Extract the [x, y] coordinate from the center of the cell holding the provided text.  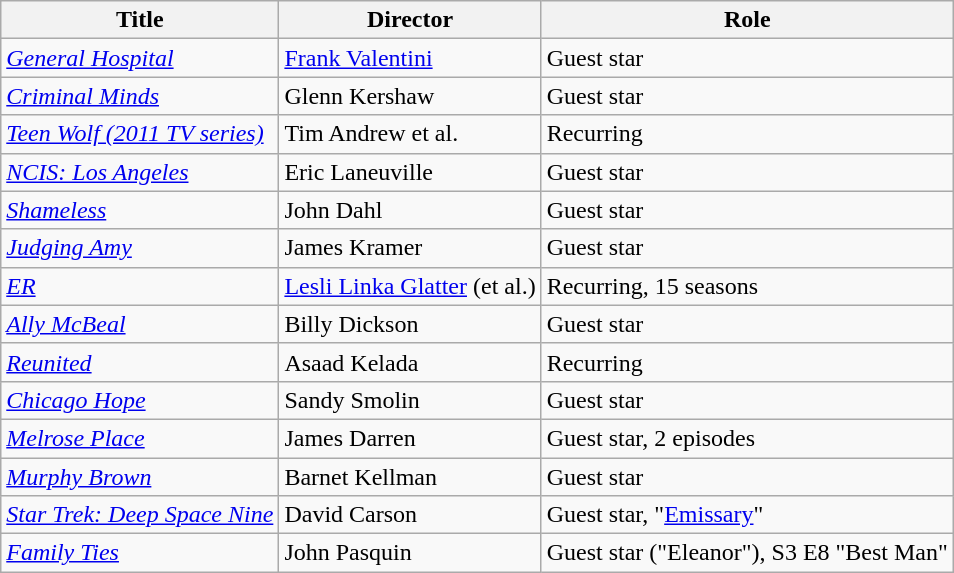
ER [140, 286]
Director [410, 20]
Guest star, 2 episodes [747, 438]
Melrose Place [140, 438]
John Pasquin [410, 553]
Role [747, 20]
John Dahl [410, 210]
Frank Valentini [410, 58]
General Hospital [140, 58]
Chicago Hope [140, 400]
Eric Laneuville [410, 172]
Lesli Linka Glatter (et al.) [410, 286]
Guest star ("Eleanor"), S3 E8 "Best Man" [747, 553]
James Darren [410, 438]
Judging Amy [140, 248]
Family Ties [140, 553]
Glenn Kershaw [410, 96]
Title [140, 20]
Teen Wolf (2011 TV series) [140, 134]
Guest star, "Emissary" [747, 515]
Billy Dickson [410, 324]
David Carson [410, 515]
Sandy Smolin [410, 400]
James Kramer [410, 248]
Ally McBeal [140, 324]
Barnet Kellman [410, 477]
Tim Andrew et al. [410, 134]
Asaad Kelada [410, 362]
Murphy Brown [140, 477]
Star Trek: Deep Space Nine [140, 515]
NCIS: Los Angeles [140, 172]
Recurring, 15 seasons [747, 286]
Criminal Minds [140, 96]
Reunited [140, 362]
Shameless [140, 210]
